From the cell containing the given text, extract its center point as [X, Y] coordinate. 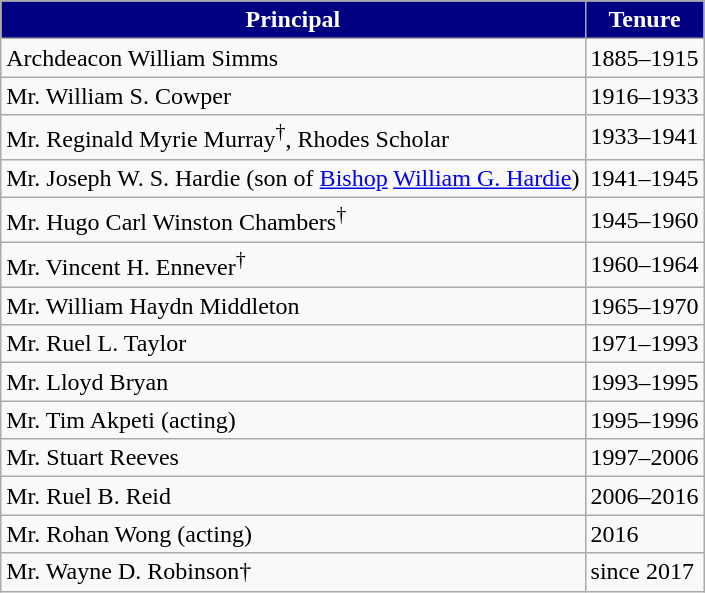
Mr. William Haydn Middleton [293, 306]
since 2017 [644, 572]
Mr. Joseph W. S. Hardie (son of Bishop William G. Hardie) [293, 178]
Mr. Tim Akpeti (acting) [293, 420]
Mr. Stuart Reeves [293, 458]
1941–1945 [644, 178]
2016 [644, 534]
Mr. William S. Cowper [293, 96]
Mr. Wayne D. Robinson† [293, 572]
Mr. Rohan Wong (acting) [293, 534]
1885–1915 [644, 58]
1993–1995 [644, 382]
Archdeacon William Simms [293, 58]
2006–2016 [644, 496]
1933–1941 [644, 138]
Tenure [644, 20]
Mr. Ruel L. Taylor [293, 344]
1971–1993 [644, 344]
1916–1933 [644, 96]
1960–1964 [644, 264]
Mr. Reginald Myrie Murray†, Rhodes Scholar [293, 138]
Mr. Hugo Carl Winston Chambers† [293, 220]
Mr. Ruel B. Reid [293, 496]
1997–2006 [644, 458]
Mr. Lloyd Bryan [293, 382]
1965–1970 [644, 306]
Mr. Vincent H. Ennever† [293, 264]
1945–1960 [644, 220]
Principal [293, 20]
1995–1996 [644, 420]
